Return (x, y) of the center of cell containing provided text 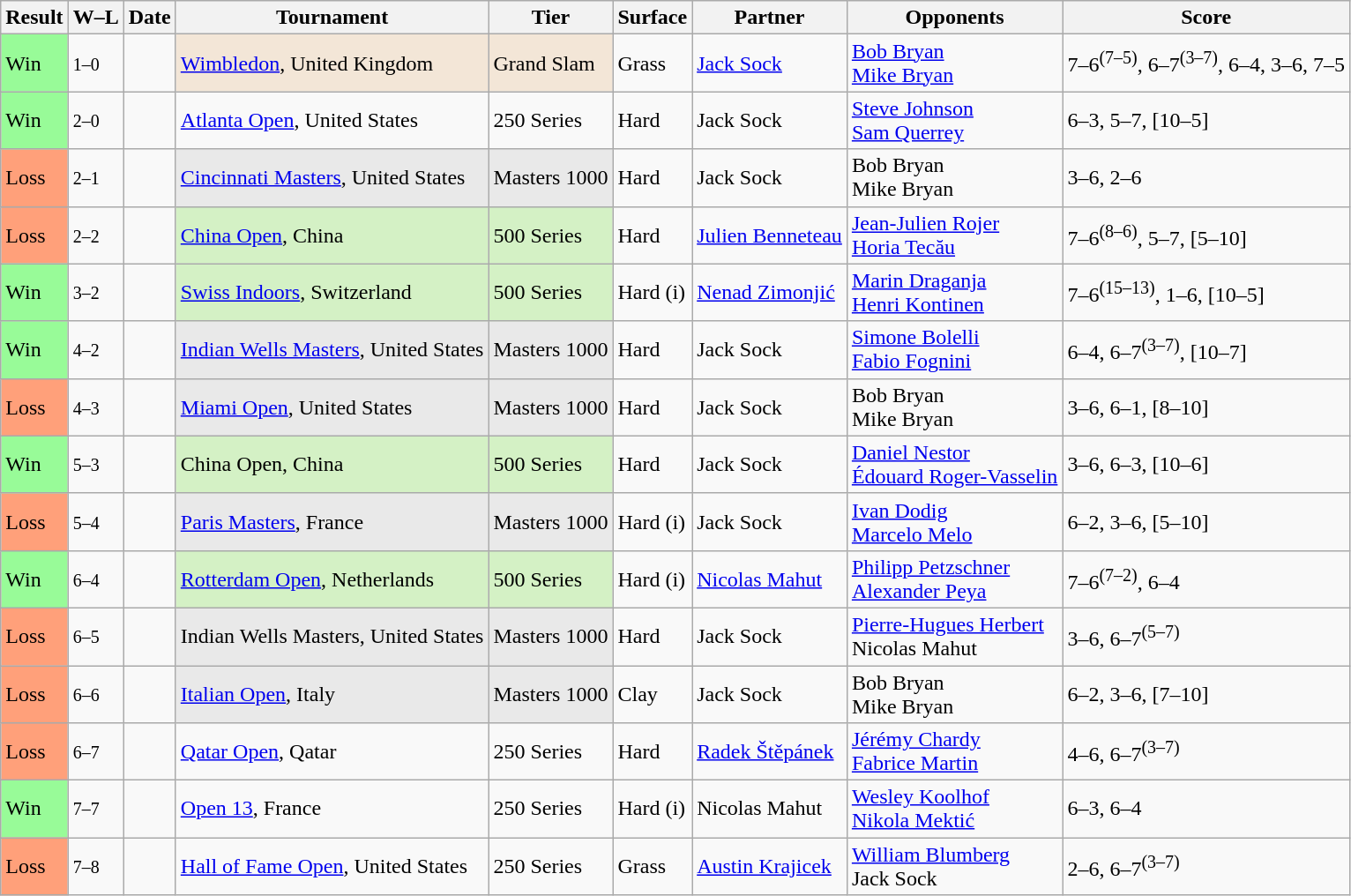
6–4 (95, 579)
4–3 (95, 407)
Tournament (332, 18)
Radek Štěpánek (770, 751)
Steve Johnson Sam Querrey (954, 120)
Jean-Julien Rojer Horia Tecău (954, 235)
Swiss Indoors, Switzerland (332, 293)
2–0 (95, 120)
7–7 (95, 810)
Pierre-Hugues Herbert Nicolas Mahut (954, 637)
Wesley Koolhof Nikola Mektić (954, 810)
Partner (770, 18)
6–5 (95, 637)
William Blumberg Jack Sock (954, 866)
7–6(8–6), 5–7, [5–10] (1206, 235)
2–6, 6–7(3–7) (1206, 866)
Result (34, 18)
3–6, 6–3, [10–6] (1206, 464)
Atlanta Open, United States (332, 120)
7–8 (95, 866)
3–2 (95, 293)
2–2 (95, 235)
Ivan Dodig Marcelo Melo (954, 522)
Cincinnati Masters, United States (332, 178)
Marin Draganja Henri Kontinen (954, 293)
4–2 (95, 349)
Tier (550, 18)
5–3 (95, 464)
3–6, 6–1, [8–10] (1206, 407)
4–6, 6–7(3–7) (1206, 751)
Rotterdam Open, Netherlands (332, 579)
Daniel Nestor Édouard Roger-Vasselin (954, 464)
Date (150, 18)
Simone Bolelli Fabio Fognini (954, 349)
Score (1206, 18)
6–3, 5–7, [10–5] (1206, 120)
6–2, 3–6, [7–10] (1206, 693)
7–6(7–2), 6–4 (1206, 579)
Clay (653, 693)
6–3, 6–4 (1206, 810)
Julien Benneteau (770, 235)
3–6, 6–7(5–7) (1206, 637)
7–6(15–13), 1–6, [10–5] (1206, 293)
Grand Slam (550, 63)
6–4, 6–7(3–7), [10–7] (1206, 349)
2–1 (95, 178)
Paris Masters, France (332, 522)
1–0 (95, 63)
Qatar Open, Qatar (332, 751)
6–7 (95, 751)
6–6 (95, 693)
Nenad Zimonjić (770, 293)
Wimbledon, United Kingdom (332, 63)
Italian Open, Italy (332, 693)
Surface (653, 18)
Austin Krajicek (770, 866)
Philipp Petzschner Alexander Peya (954, 579)
6–2, 3–6, [5–10] (1206, 522)
Miami Open, United States (332, 407)
3–6, 2–6 (1206, 178)
7–6(7–5), 6–7(3–7), 6–4, 3–6, 7–5 (1206, 63)
Open 13, France (332, 810)
5–4 (95, 522)
Jérémy Chardy Fabrice Martin (954, 751)
W–L (95, 18)
Opponents (954, 18)
Hall of Fame Open, United States (332, 866)
